Detect which cell encompasses the target text, then output its (X, Y) center coordinate. 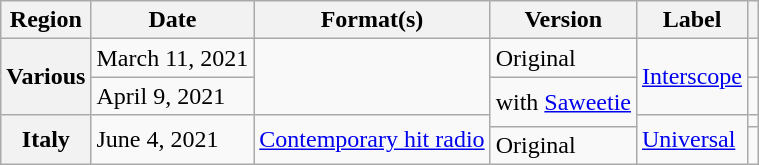
Interscope (692, 77)
Label (692, 20)
with Saweetie (563, 102)
March 11, 2021 (172, 58)
June 4, 2021 (172, 140)
Contemporary hit radio (372, 140)
Region (46, 20)
Universal (692, 140)
Various (46, 77)
Format(s) (372, 20)
April 9, 2021 (172, 96)
Italy (46, 140)
Date (172, 20)
Version (563, 20)
